Return [X, Y] of the center of cell containing provided text 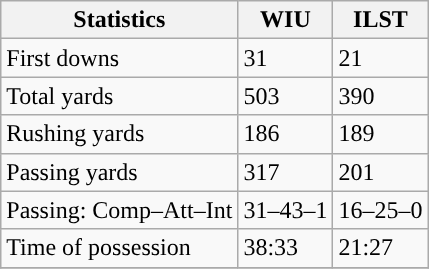
Passing yards [120, 172]
503 [286, 96]
ILST [380, 20]
390 [380, 96]
317 [286, 172]
38:33 [286, 248]
Time of possession [120, 248]
Statistics [120, 20]
First downs [120, 58]
31 [286, 58]
201 [380, 172]
Total yards [120, 96]
186 [286, 134]
Rushing yards [120, 134]
31–43–1 [286, 210]
16–25–0 [380, 210]
WIU [286, 20]
189 [380, 134]
Passing: Comp–Att–Int [120, 210]
21:27 [380, 248]
21 [380, 58]
